For the text-containing cell, return its midpoint in (X, Y) coordinate format. 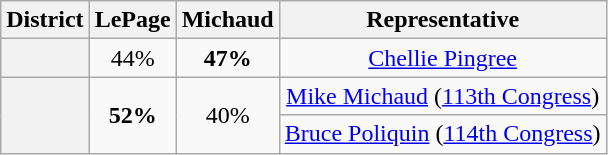
LePage (132, 20)
Michaud (228, 20)
District (45, 20)
Mike Michaud (113th Congress) (442, 96)
52% (132, 115)
Chellie Pingree (442, 58)
44% (132, 58)
40% (228, 115)
Bruce Poliquin (114th Congress) (442, 134)
47% (228, 58)
Representative (442, 20)
